Determine the (x, y) coordinate at the center of the cell enclosing the given text.  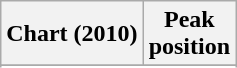
Peakposition (189, 34)
Chart (2010) (72, 34)
